Locate the cell with the specified text and output its (X, Y) center coordinate. 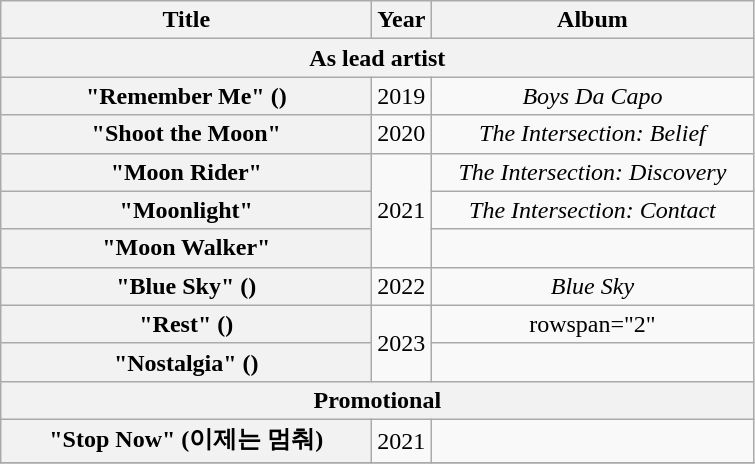
"Nostalgia" () (186, 362)
rowspan="2" (592, 324)
The Intersection: Belief (592, 134)
The Intersection: Discovery (592, 172)
"Shoot the Moon" (186, 134)
The Intersection: Contact (592, 210)
"Remember Me" () (186, 96)
"Moon Rider" (186, 172)
2019 (402, 96)
"Rest" () (186, 324)
Blue Sky (592, 286)
As lead artist (378, 58)
2020 (402, 134)
"Moon Walker" (186, 248)
"Moonlight" (186, 210)
Promotional (378, 400)
Year (402, 20)
Boys Da Capo (592, 96)
"Blue Sky" () (186, 286)
Album (592, 20)
Title (186, 20)
"Stop Now" (이제는 멈춰) (186, 440)
2022 (402, 286)
2023 (402, 343)
